For the text-containing cell, return its midpoint in [x, y] coordinate format. 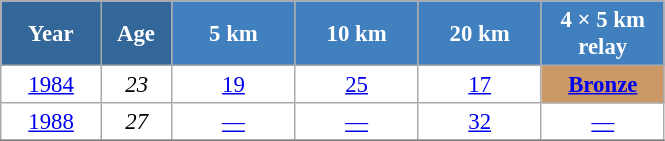
17 [480, 85]
1988 [52, 122]
27 [136, 122]
4 × 5 km relay [602, 34]
Bronze [602, 85]
25 [356, 85]
32 [480, 122]
Age [136, 34]
23 [136, 85]
10 km [356, 34]
20 km [480, 34]
1984 [52, 85]
19 [234, 85]
Year [52, 34]
5 km [234, 34]
